Scan for the cell matching the given text and deliver its (x, y) coordinate at center. 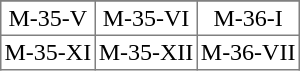
M-36-VII (248, 52)
M-36-I (248, 18)
M-35-V (48, 18)
M-35-VI (146, 18)
M-35-XI (48, 52)
M-35-XII (146, 52)
